Detect which cell encompasses the target text, then output its [X, Y] center coordinate. 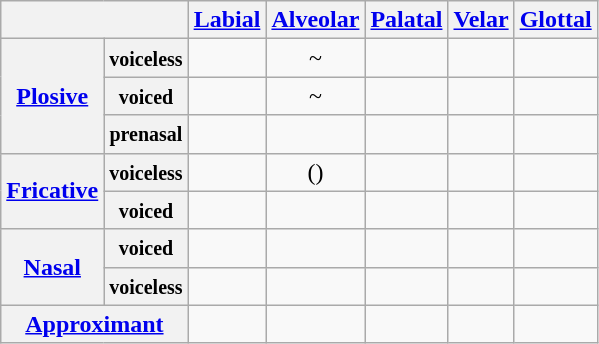
Alveolar [316, 20]
Glottal [556, 20]
Labial [227, 20]
() [316, 172]
Approximant [94, 324]
Nasal [52, 267]
Velar [481, 20]
prenasal [146, 134]
Plosive [52, 96]
Palatal [406, 20]
Fricative [52, 191]
